Scan for the cell matching the given text and deliver its [X, Y] coordinate at center. 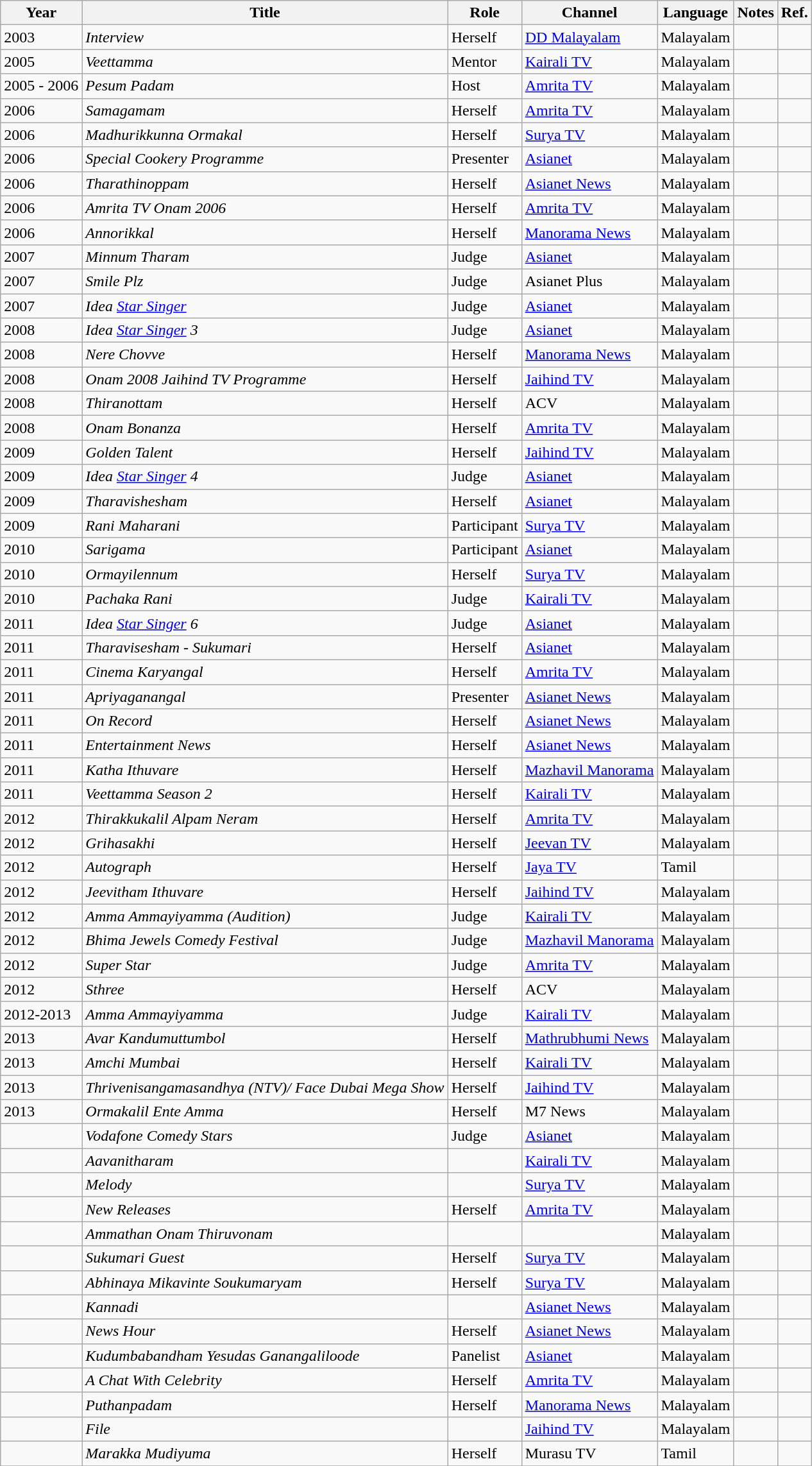
Aavanitharam [265, 1161]
Murasu TV [589, 1453]
Bhima Jewels Comedy Festival [265, 941]
Pachaka Rani [265, 599]
Role [485, 13]
Sthree [265, 989]
Interview [265, 37]
Amma Ammayiyamma (Audition) [265, 916]
Rani Maharani [265, 525]
Language [695, 13]
Jeevan TV [589, 843]
Melody [265, 1185]
Entertainment News [265, 746]
Smile Plz [265, 281]
Autograph [265, 867]
News Hour [265, 1331]
Kudumbabandham Yesudas Ganangaliloode [265, 1356]
Onam Bonanza [265, 428]
Ormayilennum [265, 574]
File [265, 1429]
Nere Chovve [265, 355]
Thiranottam [265, 404]
Idea Star Singer [265, 306]
Kannadi [265, 1307]
On Record [265, 721]
Cinema Karyangal [265, 672]
Ormakalil Ente Amma [265, 1112]
Pesum Padam [265, 86]
DD Malayalam [589, 37]
Idea Star Singer 3 [265, 330]
Tharavishesham [265, 501]
Amma Ammayiyamma [265, 1014]
Channel [589, 13]
Apriyaganangal [265, 696]
Annorikkal [265, 232]
Jaya TV [589, 867]
Avar Kandumuttumbol [265, 1038]
Minnum Tharam [265, 257]
Puthanpadam [265, 1404]
Jeevitham Ithuvare [265, 892]
Madhurikkunna Ormakal [265, 135]
Katha Ithuvare [265, 770]
A Chat With Celebrity [265, 1380]
Sarigama [265, 550]
2005 [41, 62]
Sukumari Guest [265, 1258]
Ref. [794, 13]
Golden Talent [265, 452]
Veettamma [265, 62]
Veettamma Season 2 [265, 794]
Mentor [485, 62]
Asianet Plus [589, 281]
Idea Star Singer 6 [265, 623]
Samagamam [265, 110]
Special Cookery Programme [265, 159]
Thrivenisangamasandhya (NTV)/ Face Dubai Mega Show [265, 1087]
Thirakkukalil Alpam Neram [265, 819]
Grihasakhi [265, 843]
Mathrubhumi News [589, 1038]
Host [485, 86]
Notes [756, 13]
Amchi Mumbai [265, 1062]
Tharavisesham - Sukumari [265, 647]
2003 [41, 37]
Ammathan Onam Thiruvonam [265, 1234]
Amrita TV Onam 2006 [265, 208]
Vodafone Comedy Stars [265, 1136]
Year [41, 13]
2005 - 2006 [41, 86]
Panelist [485, 1356]
Onam 2008 Jaihind TV Programme [265, 379]
Idea Star Singer 4 [265, 477]
2012-2013 [41, 1014]
New Releases [265, 1209]
Tharathinoppam [265, 183]
Title [265, 13]
Marakka Mudiyuma [265, 1453]
Super Star [265, 965]
Abhinaya Mikavinte Soukumaryam [265, 1283]
M7 News [589, 1112]
